Identify which cell holds the provided text, then report its (X, Y) central coordinate. 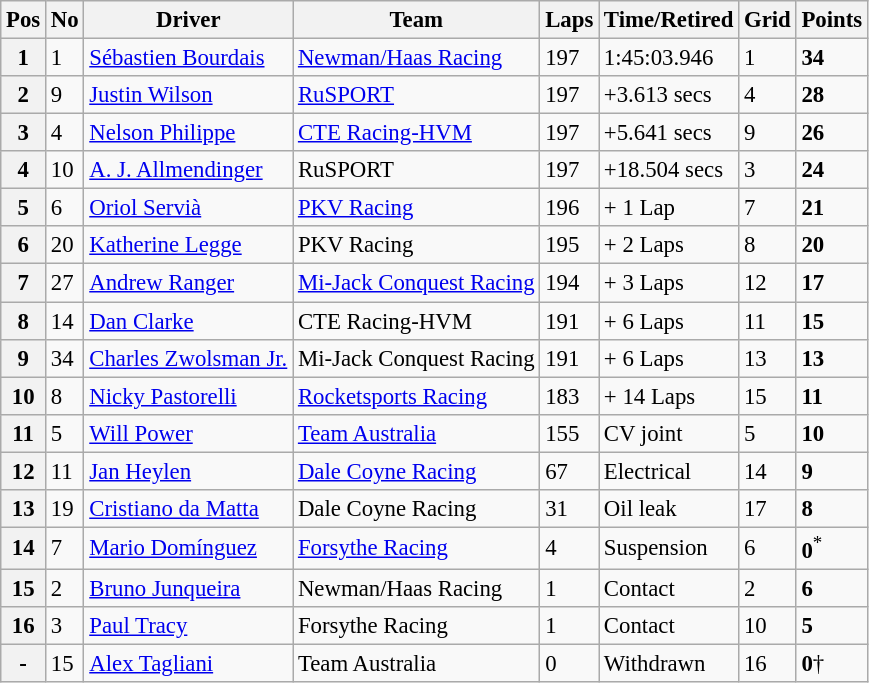
0† (832, 664)
No (65, 20)
1:45:03.946 (669, 58)
195 (570, 245)
Charles Zwolsman Jr. (188, 358)
Dan Clarke (188, 321)
Sébastien Bourdais (188, 58)
Grid (768, 20)
Justin Wilson (188, 95)
A. J. Allmendinger (188, 170)
Will Power (188, 433)
Oil leak (669, 509)
Nelson Philippe (188, 133)
183 (570, 396)
Team (416, 20)
26 (832, 133)
194 (570, 283)
Katherine Legge (188, 245)
19 (65, 509)
28 (832, 95)
Nicky Pastorelli (188, 396)
21 (832, 208)
Electrical (669, 471)
+ 3 Laps (669, 283)
Rocketsports Racing (416, 396)
+ 14 Laps (669, 396)
+ 1 Lap (669, 208)
Pos (24, 20)
Laps (570, 20)
Points (832, 20)
- (24, 664)
196 (570, 208)
27 (65, 283)
31 (570, 509)
Alex Tagliani (188, 664)
CV joint (669, 433)
67 (570, 471)
Jan Heylen (188, 471)
Andrew Ranger (188, 283)
Time/Retired (669, 20)
0 (570, 664)
+ 2 Laps (669, 245)
155 (570, 433)
Withdrawn (669, 664)
+3.613 secs (669, 95)
Suspension (669, 548)
Cristiano da Matta (188, 509)
+5.641 secs (669, 133)
Bruno Junqueira (188, 588)
Mario Domínguez (188, 548)
+18.504 secs (669, 170)
0* (832, 548)
Paul Tracy (188, 626)
Driver (188, 20)
24 (832, 170)
Oriol Servià (188, 208)
